Output the (x, y) coordinate of the center of the cell containing the given text.  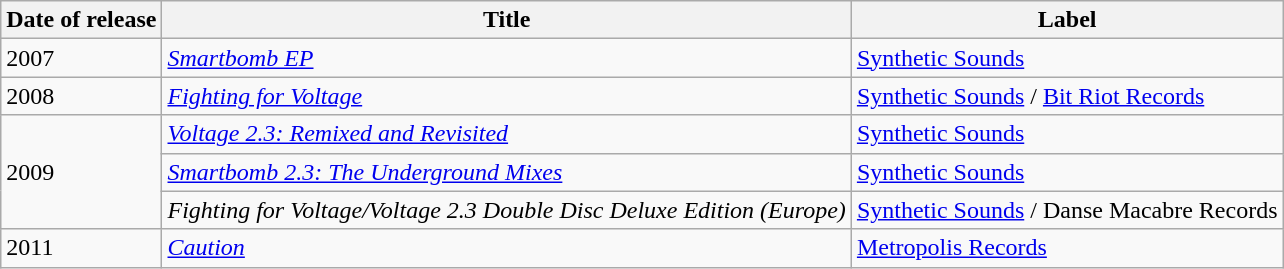
Date of release (82, 20)
Metropolis Records (1067, 248)
Synthetic Sounds / Danse Macabre Records (1067, 210)
Fighting for Voltage (506, 96)
2008 (82, 96)
Fighting for Voltage/Voltage 2.3 Double Disc Deluxe Edition (Europe) (506, 210)
Smartbomb EP (506, 58)
Title (506, 20)
2007 (82, 58)
Caution (506, 248)
Label (1067, 20)
2011 (82, 248)
2009 (82, 172)
Voltage 2.3: Remixed and Revisited (506, 134)
Synthetic Sounds / Bit Riot Records (1067, 96)
Smartbomb 2.3: The Underground Mixes (506, 172)
